Output the [X, Y] coordinate of the center of the cell containing the given text.  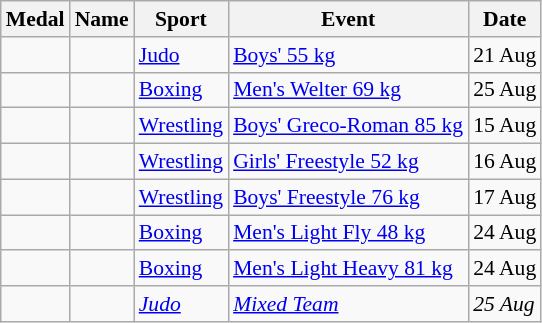
Date [504, 19]
Men's Light Fly 48 kg [348, 233]
16 Aug [504, 162]
Boys' Freestyle 76 kg [348, 197]
17 Aug [504, 197]
Boys' Greco-Roman 85 kg [348, 126]
Mixed Team [348, 304]
Men's Light Heavy 81 kg [348, 269]
Medal [36, 19]
Sport [181, 19]
Boys' 55 kg [348, 55]
Men's Welter 69 kg [348, 90]
21 Aug [504, 55]
Name [102, 19]
Event [348, 19]
Girls' Freestyle 52 kg [348, 162]
15 Aug [504, 126]
